Extract the (X, Y) coordinate from the center of the cell holding the provided text.  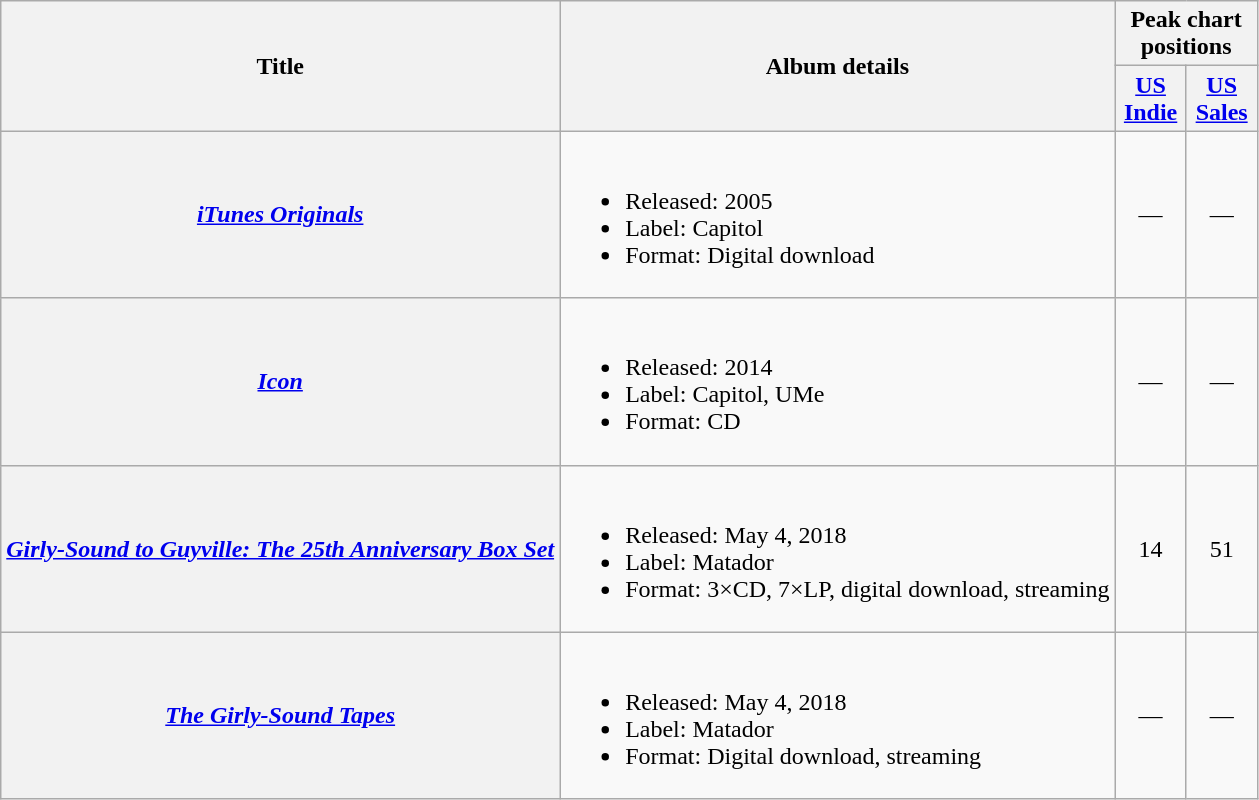
Peak chart positions (1186, 34)
Icon (280, 382)
USIndie (1150, 98)
51 (1222, 548)
Released: 2014Label: Capitol, UMeFormat: CD (838, 382)
The Girly-Sound Tapes (280, 716)
iTunes Originals (280, 214)
Released: 2005Label: CapitolFormat: Digital download (838, 214)
Released: May 4, 2018Label: MatadorFormat: Digital download, streaming (838, 716)
Released: May 4, 2018Label: MatadorFormat: 3×CD, 7×LP, digital download, streaming (838, 548)
Title (280, 66)
USSales (1222, 98)
Album details (838, 66)
Girly-Sound to Guyville: The 25th Anniversary Box Set (280, 548)
14 (1150, 548)
